From the cell containing the given text, extract its center point as (X, Y) coordinate. 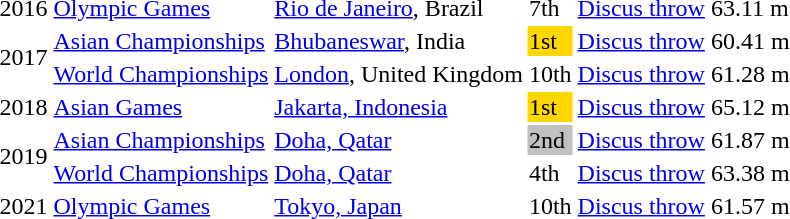
2nd (550, 140)
London, United Kingdom (399, 74)
Bhubaneswar, India (399, 41)
4th (550, 173)
Asian Games (161, 107)
10th (550, 74)
Jakarta, Indonesia (399, 107)
